Provide the [X, Y] coordinate of the cell's center where the given text is located.  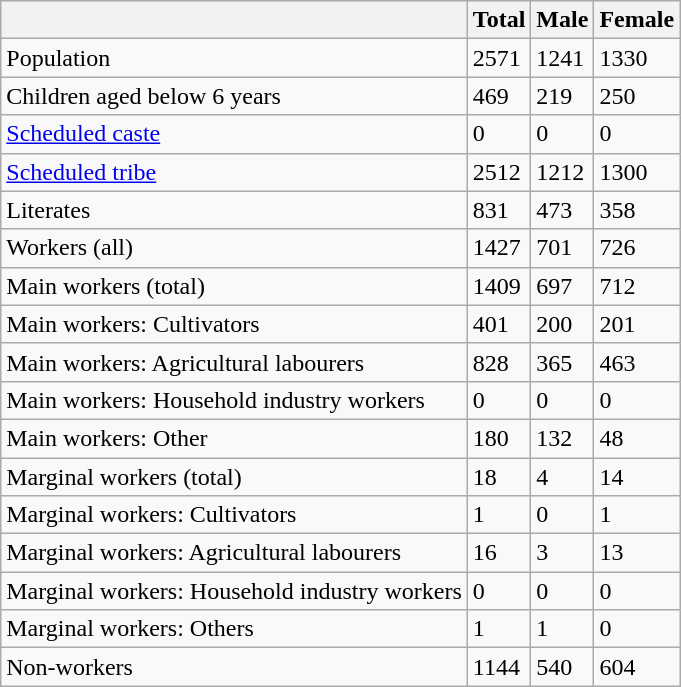
200 [562, 324]
14 [637, 477]
473 [562, 210]
828 [499, 362]
831 [499, 210]
604 [637, 667]
469 [499, 96]
Total [499, 20]
Scheduled tribe [234, 172]
Female [637, 20]
Marginal workers: Agricultural labourers [234, 553]
401 [499, 324]
180 [499, 438]
1409 [499, 286]
4 [562, 477]
540 [562, 667]
463 [637, 362]
1330 [637, 58]
18 [499, 477]
Marginal workers (total) [234, 477]
Marginal workers: Others [234, 629]
Population [234, 58]
250 [637, 96]
1241 [562, 58]
Marginal workers: Cultivators [234, 515]
365 [562, 362]
219 [562, 96]
1427 [499, 248]
Main workers: Household industry workers [234, 400]
358 [637, 210]
132 [562, 438]
201 [637, 324]
3 [562, 553]
Non-workers [234, 667]
1300 [637, 172]
Marginal workers: Household industry workers [234, 591]
Main workers: Other [234, 438]
712 [637, 286]
48 [637, 438]
Literates [234, 210]
Male [562, 20]
2512 [499, 172]
Main workers: Agricultural labourers [234, 362]
Workers (all) [234, 248]
16 [499, 553]
13 [637, 553]
1212 [562, 172]
Main workers: Cultivators [234, 324]
Scheduled caste [234, 134]
697 [562, 286]
726 [637, 248]
Children aged below 6 years [234, 96]
1144 [499, 667]
701 [562, 248]
2571 [499, 58]
Main workers (total) [234, 286]
